Return the (X, Y) coordinate for the center point of the cell that contains the specified text.  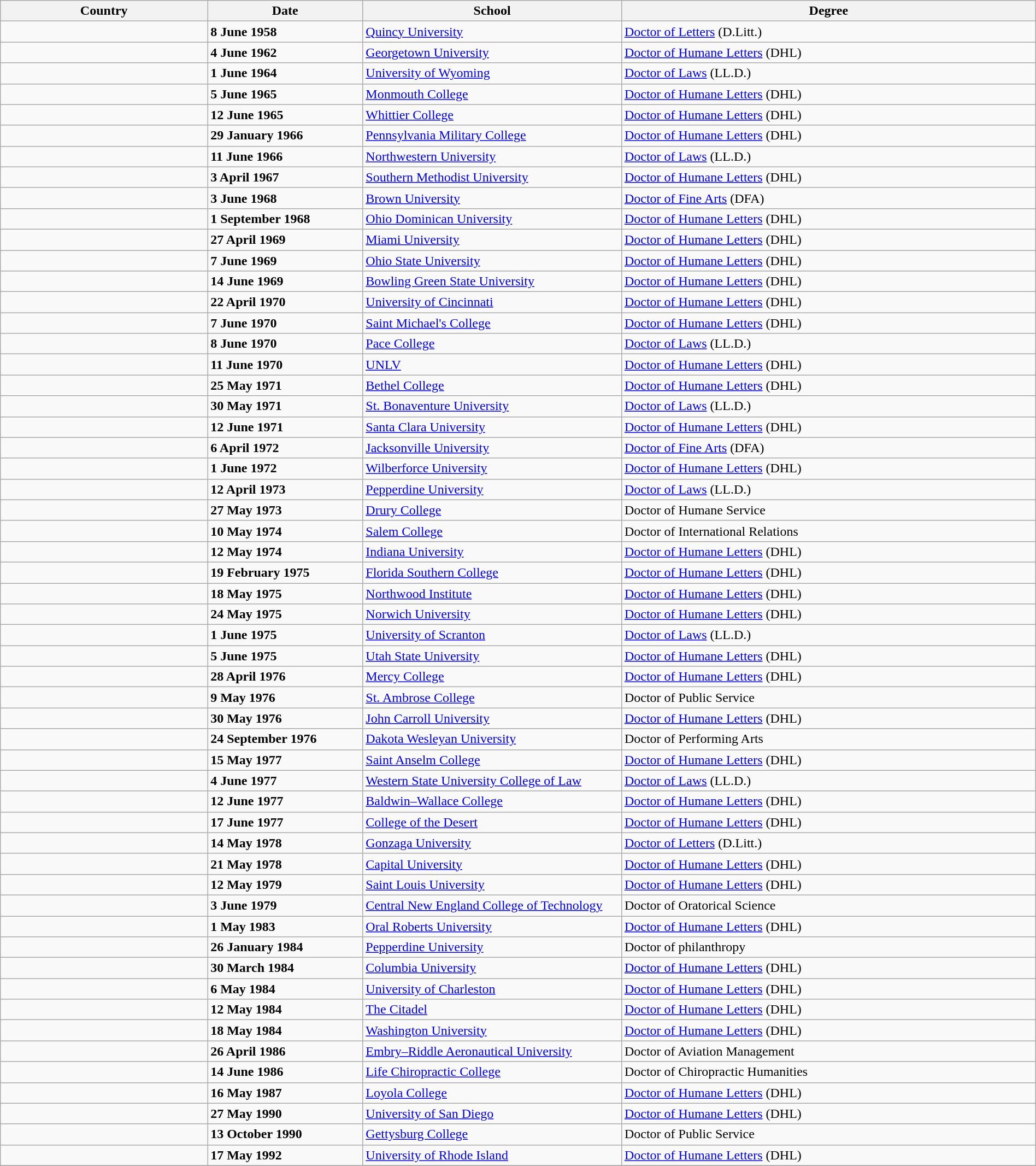
1 June 1972 (285, 468)
Columbia University (492, 968)
Whittier College (492, 115)
7 June 1969 (285, 261)
27 May 1990 (285, 1114)
12 June 1977 (285, 801)
16 May 1987 (285, 1093)
The Citadel (492, 1010)
Central New England College of Technology (492, 905)
30 March 1984 (285, 968)
13 October 1990 (285, 1134)
18 May 1984 (285, 1030)
12 June 1971 (285, 427)
Dakota Wesleyan University (492, 739)
University of San Diego (492, 1114)
22 April 1970 (285, 302)
St. Ambrose College (492, 698)
Washington University (492, 1030)
Salem College (492, 531)
4 June 1977 (285, 781)
Pace College (492, 344)
Monmouth College (492, 94)
College of the Desert (492, 822)
15 May 1977 (285, 760)
Loyola College (492, 1093)
Northwood Institute (492, 593)
25 May 1971 (285, 385)
12 May 1974 (285, 552)
Embry–Riddle Aeronautical University (492, 1051)
Northwestern University (492, 156)
3 June 1979 (285, 905)
Drury College (492, 510)
6 May 1984 (285, 989)
University of Charleston (492, 989)
University of Wyoming (492, 73)
Oral Roberts University (492, 927)
8 June 1970 (285, 344)
18 May 1975 (285, 593)
Utah State University (492, 656)
11 June 1970 (285, 365)
1 September 1968 (285, 219)
St. Bonaventure University (492, 406)
School (492, 11)
Western State University College of Law (492, 781)
Doctor of philanthropy (828, 947)
14 June 1986 (285, 1072)
12 April 1973 (285, 489)
6 April 1972 (285, 448)
Doctor of Oratorical Science (828, 905)
Saint Anselm College (492, 760)
11 June 1966 (285, 156)
24 September 1976 (285, 739)
27 May 1973 (285, 510)
30 May 1976 (285, 718)
Degree (828, 11)
5 June 1975 (285, 656)
14 May 1978 (285, 843)
24 May 1975 (285, 614)
Brown University (492, 198)
Santa Clara University (492, 427)
Gettysburg College (492, 1134)
10 May 1974 (285, 531)
Mercy College (492, 677)
17 May 1992 (285, 1155)
9 May 1976 (285, 698)
1 June 1964 (285, 73)
12 May 1984 (285, 1010)
Miami University (492, 239)
Doctor of Humane Service (828, 510)
12 June 1965 (285, 115)
Capital University (492, 864)
7 June 1970 (285, 323)
4 June 1962 (285, 52)
Baldwin–Wallace College (492, 801)
Doctor of Performing Arts (828, 739)
Bowling Green State University (492, 282)
Georgetown University (492, 52)
Pennsylvania Military College (492, 136)
Wilberforce University (492, 468)
Doctor of Chiropractic Humanities (828, 1072)
UNLV (492, 365)
Ohio Dominican University (492, 219)
Southern Methodist University (492, 177)
8 June 1958 (285, 32)
29 January 1966 (285, 136)
Gonzaga University (492, 843)
3 April 1967 (285, 177)
3 June 1968 (285, 198)
Saint Louis University (492, 884)
19 February 1975 (285, 572)
Date (285, 11)
Norwich University (492, 614)
Ohio State University (492, 261)
Doctor of International Relations (828, 531)
28 April 1976 (285, 677)
Indiana University (492, 552)
Jacksonville University (492, 448)
Bethel College (492, 385)
Doctor of Aviation Management (828, 1051)
Saint Michael's College (492, 323)
University of Rhode Island (492, 1155)
Quincy University (492, 32)
12 May 1979 (285, 884)
Life Chiropractic College (492, 1072)
17 June 1977 (285, 822)
21 May 1978 (285, 864)
Florida Southern College (492, 572)
University of Cincinnati (492, 302)
1 June 1975 (285, 635)
John Carroll University (492, 718)
5 June 1965 (285, 94)
26 April 1986 (285, 1051)
14 June 1969 (285, 282)
1 May 1983 (285, 927)
26 January 1984 (285, 947)
27 April 1969 (285, 239)
Country (104, 11)
University of Scranton (492, 635)
30 May 1971 (285, 406)
